Identify which cell holds the provided text, then report its (x, y) central coordinate. 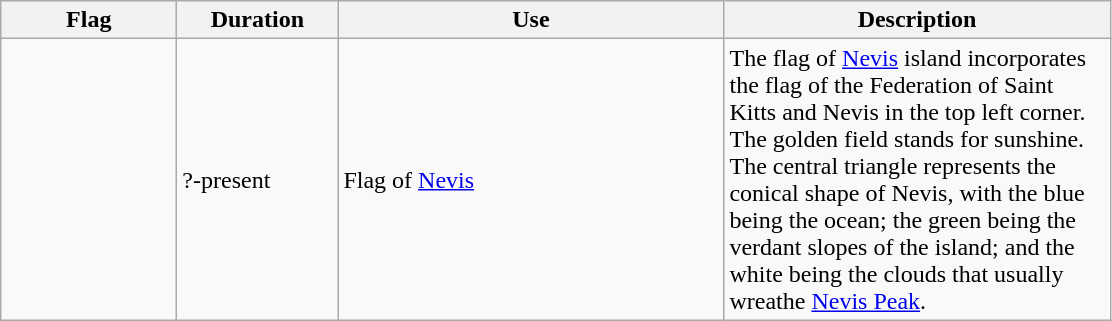
Duration (258, 20)
?-present (258, 180)
Flag of Nevis (531, 180)
Description (917, 20)
Flag (89, 20)
Use (531, 20)
